Return (x, y) of the center of cell containing provided text 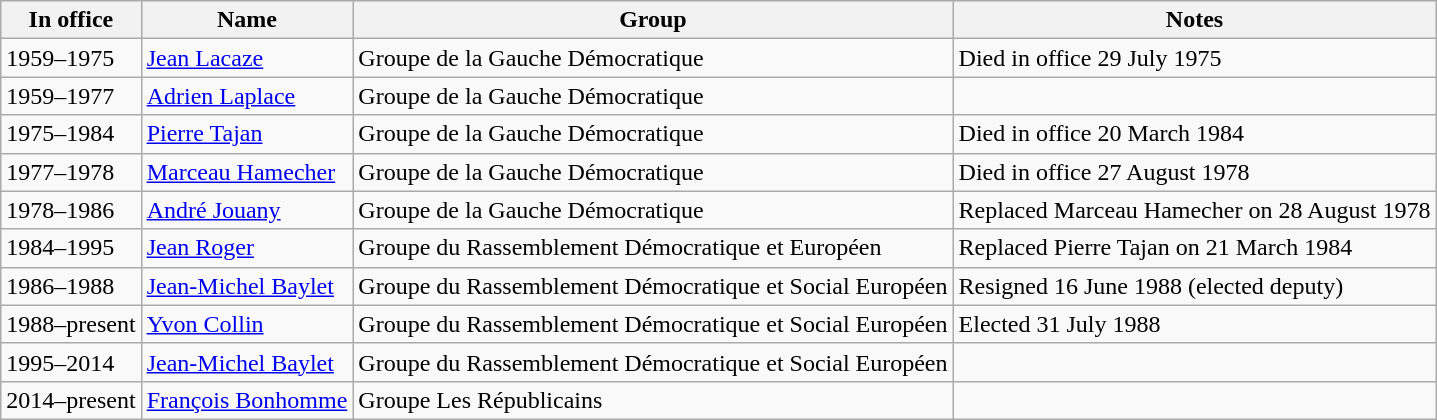
Pierre Tajan (247, 134)
Yvon Collin (247, 324)
Notes (1194, 20)
1959–1977 (71, 96)
Died in office 29 July 1975 (1194, 58)
François Bonhomme (247, 400)
Name (247, 20)
Replaced Marceau Hamecher on 28 August 1978 (1194, 210)
1995–2014 (71, 362)
Resigned 16 June 1988 (elected deputy) (1194, 286)
1978–1986 (71, 210)
Adrien Laplace (247, 96)
1977–1978 (71, 172)
1975–1984 (71, 134)
André Jouany (247, 210)
1959–1975 (71, 58)
Replaced Pierre Tajan on 21 March 1984 (1194, 248)
2014–present (71, 400)
Group (653, 20)
In office (71, 20)
Jean Roger (247, 248)
Marceau Hamecher (247, 172)
Died in office 27 August 1978 (1194, 172)
1986–1988 (71, 286)
Elected 31 July 1988 (1194, 324)
1984–1995 (71, 248)
Died in office 20 March 1984 (1194, 134)
Jean Lacaze (247, 58)
Groupe Les Républicains (653, 400)
Groupe du Rassemblement Démocratique et Européen (653, 248)
1988–present (71, 324)
